Determine the [x, y] coordinate at the center of the cell enclosing the given text.  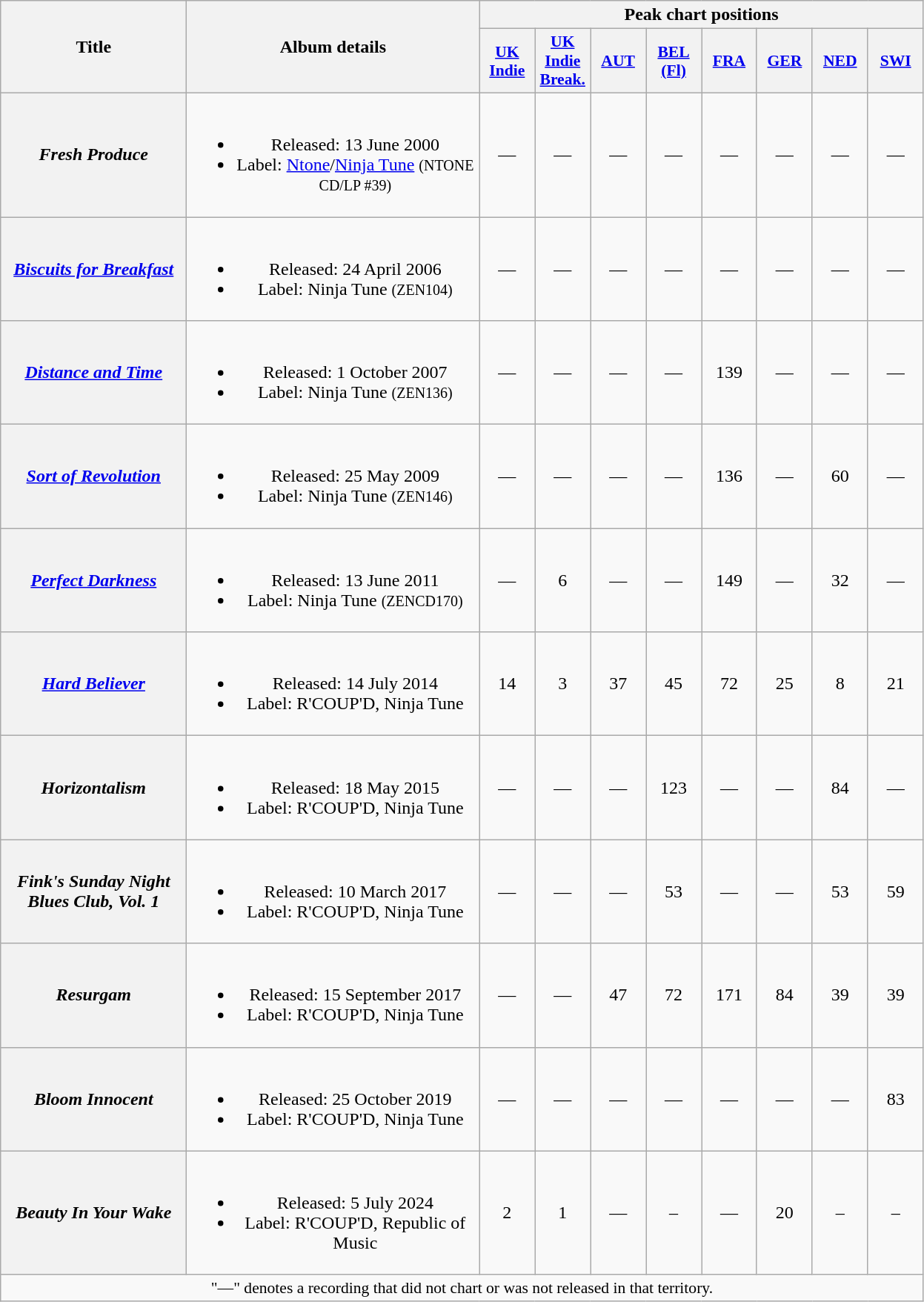
Sort of Revolution [93, 476]
Hard Believer [93, 684]
32 [840, 580]
47 [618, 995]
3 [563, 684]
45 [674, 684]
Fresh Produce [93, 154]
Released: 10 March 2017Label: R'COUP'D, Ninja Tune [333, 891]
Resurgam [93, 995]
Released: 15 September 2017Label: R'COUP'D, Ninja Tune [333, 995]
FRA [729, 61]
Horizontalism [93, 788]
AUT [618, 61]
83 [895, 1099]
Peak chart positions [701, 15]
Released: 25 May 2009Label: Ninja Tune (ZEN146) [333, 476]
Released: 24 April 2006Label: Ninja Tune (ZEN104) [333, 268]
Distance and Time [93, 373]
NED [840, 61]
37 [618, 684]
59 [895, 891]
Released: 5 July 2024Label: R'COUP'D, Republic of Music [333, 1212]
Released: 13 June 2000Label: Ntone/Ninja Tune (NTONE CD/LP #39) [333, 154]
60 [840, 476]
SWI [895, 61]
8 [840, 684]
139 [729, 373]
Released: 13 June 2011Label: Ninja Tune (ZENCD170) [333, 580]
136 [729, 476]
25 [784, 684]
Title [93, 47]
1 [563, 1212]
149 [729, 580]
Fink's Sunday Night Blues Club, Vol. 1 [93, 891]
6 [563, 580]
171 [729, 995]
14 [507, 684]
123 [674, 788]
Perfect Darkness [93, 580]
Bloom Innocent [93, 1099]
"—" denotes a recording that did not chart or was not released in that territory. [462, 1288]
UKIndieBreak. [563, 61]
20 [784, 1212]
Released: 25 October 2019Label: R'COUP'D, Ninja Tune [333, 1099]
2 [507, 1212]
21 [895, 684]
Released: 18 May 2015Label: R'COUP'D, Ninja Tune [333, 788]
Released: 1 October 2007Label: Ninja Tune (ZEN136) [333, 373]
Released: 14 July 2014Label: R'COUP'D, Ninja Tune [333, 684]
UKIndie [507, 61]
Beauty In Your Wake [93, 1212]
Album details [333, 47]
BEL (Fl) [674, 61]
GER [784, 61]
Biscuits for Breakfast [93, 268]
